Determine the (X, Y) coordinate at the center of the cell enclosing the given text.  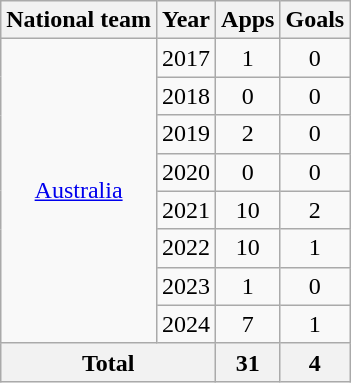
2024 (186, 324)
Goals (315, 20)
4 (315, 362)
2023 (186, 286)
31 (248, 362)
7 (248, 324)
2022 (186, 248)
Australia (79, 191)
2019 (186, 134)
Apps (248, 20)
2017 (186, 58)
National team (79, 20)
2020 (186, 172)
2018 (186, 96)
Total (108, 362)
2021 (186, 210)
Year (186, 20)
